Identify which cell holds the provided text, then report its (X, Y) central coordinate. 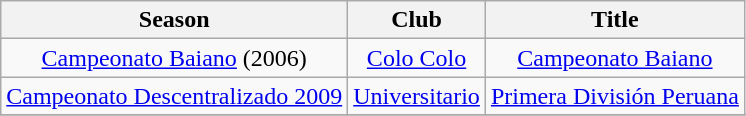
Campeonato Baiano (2006) (174, 58)
Universitario (417, 96)
Campeonato Baiano (614, 58)
Campeonato Descentralizado 2009 (174, 96)
Season (174, 20)
Title (614, 20)
Colo Colo (417, 58)
Primera División Peruana (614, 96)
Club (417, 20)
